Output the (X, Y) coordinate of the center of the cell containing the given text.  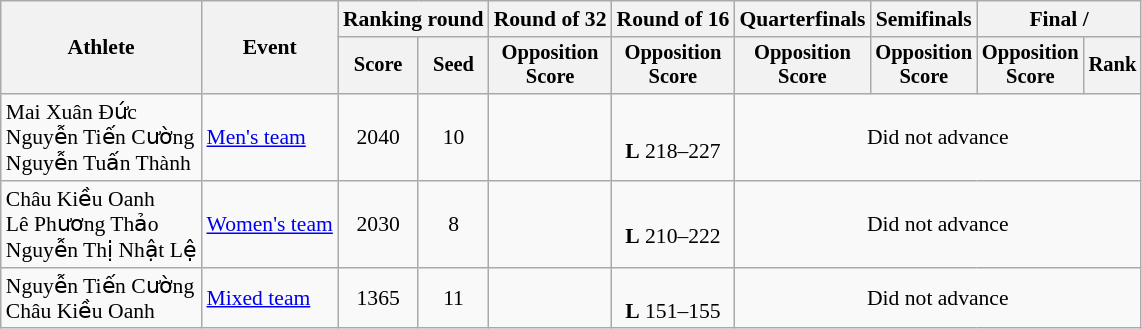
L 151–155 (672, 298)
10 (453, 138)
Event (269, 48)
L 218–227 (672, 138)
8 (453, 224)
Round of 32 (550, 19)
Quarterfinals (802, 19)
L 210–222 (672, 224)
2040 (378, 138)
Women's team (269, 224)
Round of 16 (672, 19)
Men's team (269, 138)
Semifinals (924, 19)
Châu Kiều OanhLê Phương ThảoNguyễn Thị Nhật Lệ (102, 224)
Mai Xuân ĐứcNguyễn Tiến CườngNguyễn Tuấn Thành (102, 138)
Nguyễn Tiến CườngChâu Kiều Oanh (102, 298)
2030 (378, 224)
Seed (453, 66)
Ranking round (414, 19)
Athlete (102, 48)
Rank (1113, 66)
1365 (378, 298)
11 (453, 298)
Final / (1059, 19)
Mixed team (269, 298)
Score (378, 66)
